Scan for the cell matching the given text and deliver its [X, Y] coordinate at center. 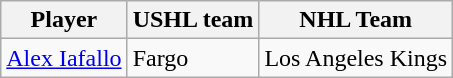
NHL Team [356, 20]
Player [64, 20]
Fargo [193, 58]
Los Angeles Kings [356, 58]
USHL team [193, 20]
Alex Iafallo [64, 58]
